Pinpoint the cell where the given text exists, returning its [x, y] midpoint coordinate. 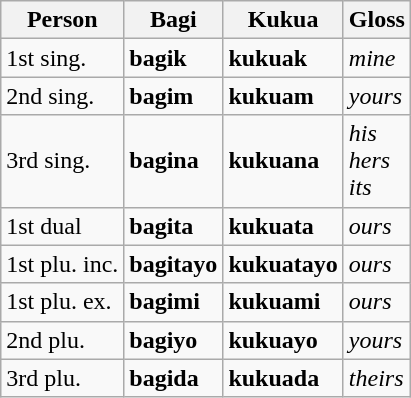
kukuayo [283, 340]
kukuana [283, 161]
1st plu. ex. [62, 302]
1st dual [62, 226]
kukuata [283, 226]
hishersits [376, 161]
Bagi [174, 20]
bagik [174, 58]
3rd sing. [62, 161]
bagiyo [174, 340]
2nd plu. [62, 340]
kukuak [283, 58]
1st plu. inc. [62, 264]
Person [62, 20]
2nd sing. [62, 96]
1st sing. [62, 58]
theirs [376, 378]
mine [376, 58]
kukuam [283, 96]
Gloss [376, 20]
Kukua [283, 20]
bagitayo [174, 264]
bagim [174, 96]
bagida [174, 378]
kukuatayo [283, 264]
kukuada [283, 378]
bagina [174, 161]
bagita [174, 226]
kukuami [283, 302]
3rd plu. [62, 378]
bagimi [174, 302]
